Capture the cell that displays the provided text and extract its (X, Y) central coordinate. 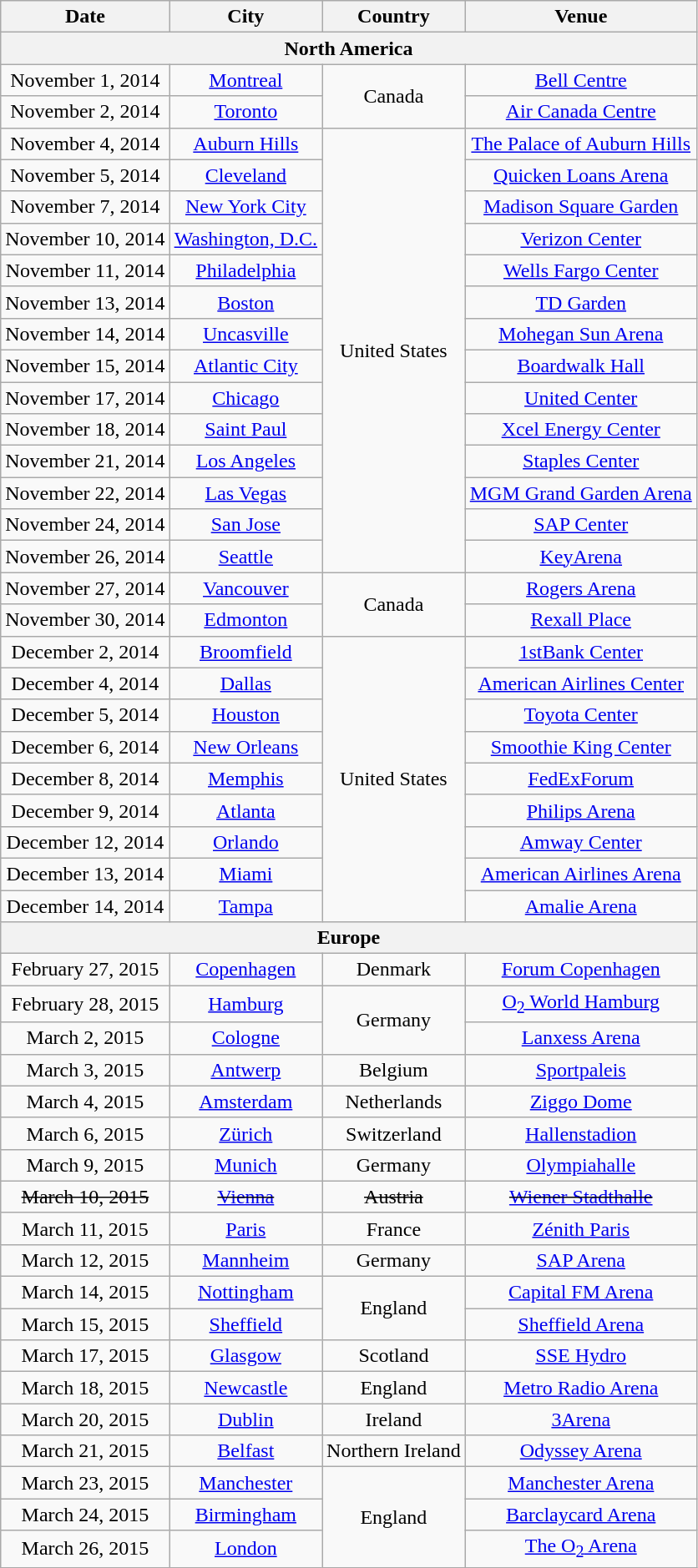
March 6, 2015 (85, 1133)
March 3, 2015 (85, 1070)
November 2, 2014 (85, 112)
1stBank Center (581, 652)
December 12, 2014 (85, 842)
Vienna (245, 1197)
Manchester (245, 1483)
Orlando (245, 842)
Birmingham (245, 1515)
Nottingham (245, 1293)
Broomfield (245, 652)
The O2 Arena (581, 1549)
December 8, 2014 (85, 779)
SAP Center (581, 525)
Northern Ireland (394, 1451)
Boardwalk Hall (581, 366)
New Orleans (245, 747)
Newcastle (245, 1388)
TD Garden (581, 302)
November 13, 2014 (85, 302)
March 17, 2015 (85, 1356)
Manchester Arena (581, 1483)
Ziggo Dome (581, 1102)
March 24, 2015 (85, 1515)
November 14, 2014 (85, 334)
Air Canada Centre (581, 112)
American Airlines Center (581, 683)
Atlantic City (245, 366)
Lanxess Arena (581, 1038)
Miami (245, 874)
Amalie Arena (581, 905)
November 4, 2014 (85, 144)
Zénith Paris (581, 1228)
March 15, 2015 (85, 1324)
Belgium (394, 1070)
Montreal (245, 80)
Scotland (394, 1356)
Belfast (245, 1451)
December 6, 2014 (85, 747)
Odyssey Arena (581, 1451)
Saint Paul (245, 430)
Date (85, 17)
Country (394, 17)
3Arena (581, 1419)
Houston (245, 715)
November 1, 2014 (85, 80)
O2 World Hamburg (581, 1004)
France (394, 1228)
Rexall Place (581, 620)
December 13, 2014 (85, 874)
Bell Centre (581, 80)
KeyArena (581, 557)
February 28, 2015 (85, 1004)
March 9, 2015 (85, 1165)
November 15, 2014 (85, 366)
November 21, 2014 (85, 461)
Las Vegas (245, 493)
Glasgow (245, 1356)
March 26, 2015 (85, 1549)
Boston (245, 302)
London (245, 1549)
United Center (581, 398)
Sheffield Arena (581, 1324)
Sportpaleis (581, 1070)
Amsterdam (245, 1102)
FedExForum (581, 779)
Ireland (394, 1419)
Memphis (245, 779)
March 21, 2015 (85, 1451)
MGM Grand Garden Arena (581, 493)
Denmark (394, 970)
November 18, 2014 (85, 430)
San Jose (245, 525)
Verizon Center (581, 239)
Toronto (245, 112)
Olympiahalle (581, 1165)
Madison Square Garden (581, 207)
Mannheim (245, 1260)
March 18, 2015 (85, 1388)
Paris (245, 1228)
December 2, 2014 (85, 652)
November 10, 2014 (85, 239)
Capital FM Arena (581, 1293)
Metro Radio Arena (581, 1388)
North America (349, 48)
Wiener Stadthalle (581, 1197)
Amway Center (581, 842)
December 5, 2014 (85, 715)
Staples Center (581, 461)
The Palace of Auburn Hills (581, 144)
November 24, 2014 (85, 525)
November 27, 2014 (85, 588)
Toyota Center (581, 715)
Smoothie King Center (581, 747)
Hallenstadion (581, 1133)
Washington, D.C. (245, 239)
New York City (245, 207)
Tampa (245, 905)
Quicken Loans Arena (581, 175)
Cologne (245, 1038)
Dallas (245, 683)
SAP Arena (581, 1260)
Rogers Arena (581, 588)
March 4, 2015 (85, 1102)
March 2, 2015 (85, 1038)
Atlanta (245, 810)
March 20, 2015 (85, 1419)
Los Angeles (245, 461)
November 11, 2014 (85, 270)
Munich (245, 1165)
November 7, 2014 (85, 207)
Dublin (245, 1419)
American Airlines Arena (581, 874)
Chicago (245, 398)
Wells Fargo Center (581, 270)
Vancouver (245, 588)
Philadelphia (245, 270)
Auburn Hills (245, 144)
Forum Copenhagen (581, 970)
SSE Hydro (581, 1356)
Seattle (245, 557)
City (245, 17)
Uncasville (245, 334)
Barclaycard Arena (581, 1515)
Edmonton (245, 620)
March 14, 2015 (85, 1293)
Copenhagen (245, 970)
Austria (394, 1197)
March 11, 2015 (85, 1228)
Hamburg (245, 1004)
Europe (349, 938)
December 9, 2014 (85, 810)
December 14, 2014 (85, 905)
November 22, 2014 (85, 493)
December 4, 2014 (85, 683)
November 30, 2014 (85, 620)
November 5, 2014 (85, 175)
Sheffield (245, 1324)
Antwerp (245, 1070)
Mohegan Sun Arena (581, 334)
Netherlands (394, 1102)
Zürich (245, 1133)
Switzerland (394, 1133)
November 26, 2014 (85, 557)
Cleveland (245, 175)
Xcel Energy Center (581, 430)
November 17, 2014 (85, 398)
February 27, 2015 (85, 970)
March 10, 2015 (85, 1197)
Philips Arena (581, 810)
Venue (581, 17)
March 23, 2015 (85, 1483)
March 12, 2015 (85, 1260)
